Return (x, y) of the center of cell containing provided text 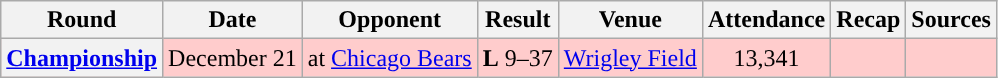
Wrigley Field (630, 58)
Championship (82, 58)
Recap (868, 20)
Round (82, 20)
L 9–37 (518, 58)
December 21 (233, 58)
Attendance (766, 20)
Venue (630, 20)
Result (518, 20)
Sources (952, 20)
Opponent (390, 20)
13,341 (766, 58)
at Chicago Bears (390, 58)
Date (233, 20)
